Search for the cell housing the specified text and yield its (X, Y) center coordinate. 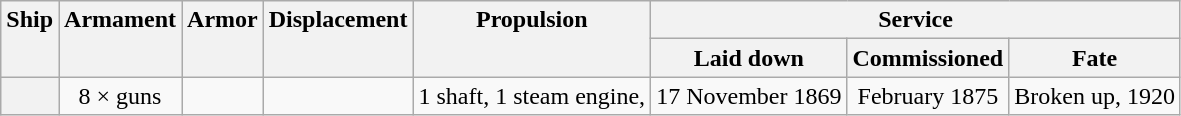
17 November 1869 (749, 96)
8 × guns (120, 96)
Propulsion (532, 39)
Armament (120, 39)
Ship (30, 39)
February 1875 (928, 96)
Commissioned (928, 58)
1 shaft, 1 steam engine, (532, 96)
Service (916, 20)
Laid down (749, 58)
Broken up, 1920 (1095, 96)
Displacement (338, 39)
Fate (1095, 58)
Armor (223, 39)
